Identify which cell holds the provided text, then report its (x, y) central coordinate. 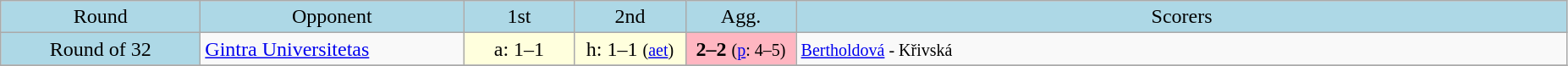
a: 1–1 (520, 49)
Opponent (332, 17)
Gintra Universitetas (332, 49)
Scorers (1181, 17)
2nd (630, 17)
2–2 (p: 4–5) (741, 49)
Round of 32 (101, 49)
h: 1–1 (aet) (630, 49)
1st (520, 17)
Round (101, 17)
Bertholdová - Křivská (1181, 49)
Agg. (741, 17)
